Extract the [X, Y] coordinate from the center of the cell holding the provided text.  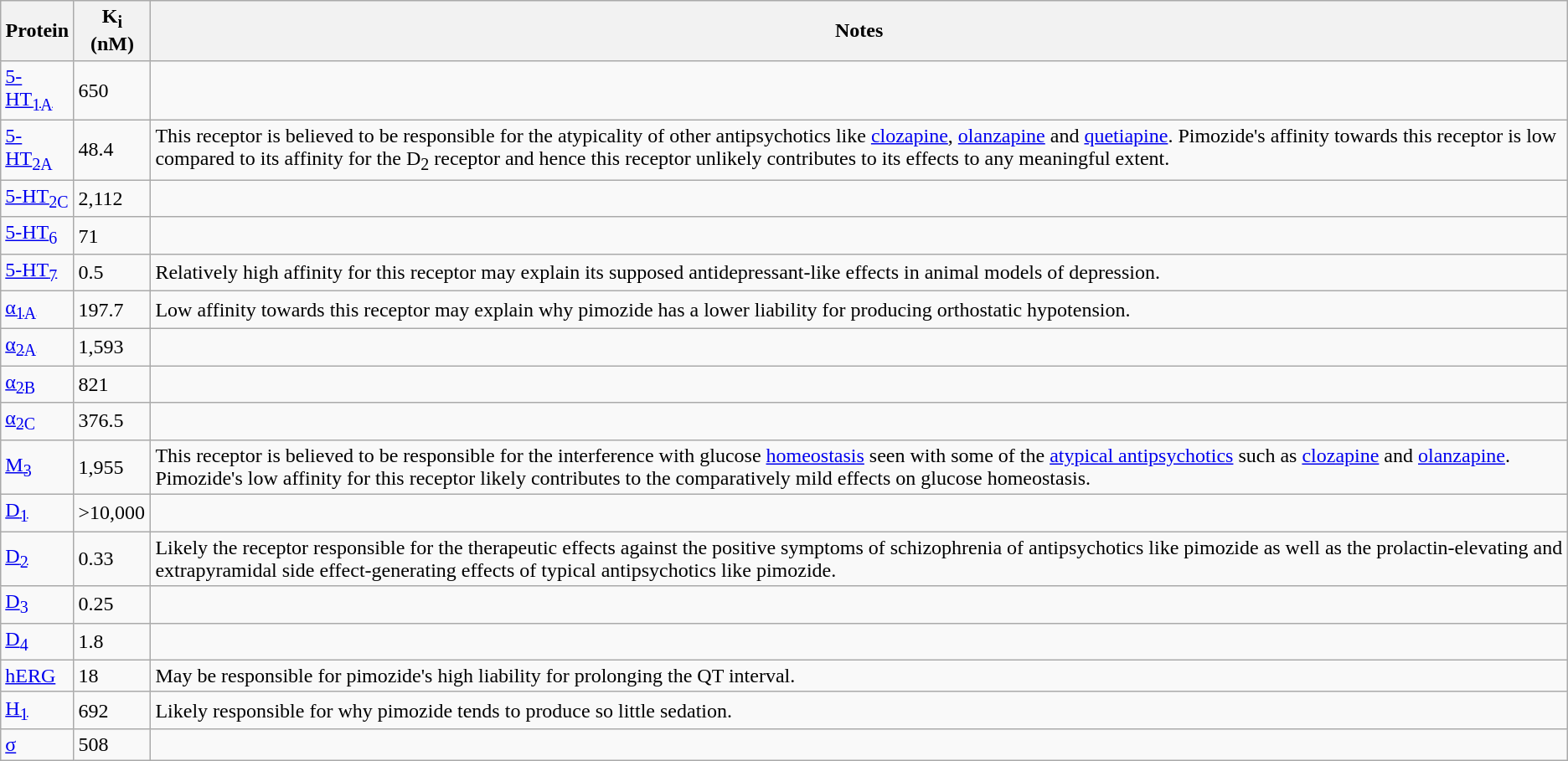
821 [112, 383]
2,112 [112, 198]
hERG [37, 676]
508 [112, 745]
5-HT7 [37, 272]
650 [112, 90]
α2B [37, 383]
71 [112, 235]
α1A [37, 310]
D1 [37, 512]
1.8 [112, 641]
692 [112, 710]
1,955 [112, 467]
D2 [37, 559]
α2C [37, 421]
0.5 [112, 272]
Ki (nM) [112, 30]
5-HT1A [37, 90]
M3 [37, 467]
18 [112, 676]
σ [37, 745]
H1 [37, 710]
0.25 [112, 604]
α2A [37, 347]
5-HT2A [37, 149]
48.4 [112, 149]
Likely responsible for why pimozide tends to produce so little sedation. [859, 710]
>10,000 [112, 512]
D4 [37, 641]
May be responsible for pimozide's high liability for prolonging the QT interval. [859, 676]
Relatively high affinity for this receptor may explain its supposed antidepressant-like effects in animal models of depression. [859, 272]
0.33 [112, 559]
D3 [37, 604]
376.5 [112, 421]
5-HT6 [37, 235]
Low affinity towards this receptor may explain why pimozide has a lower liability for producing orthostatic hypotension. [859, 310]
197.7 [112, 310]
5-HT2C [37, 198]
1,593 [112, 347]
Notes [859, 30]
Protein [37, 30]
